Search for the cell housing the specified text and yield its [x, y] center coordinate. 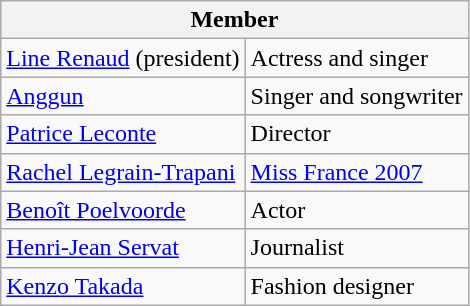
Anggun [123, 96]
Rachel Legrain-Trapani [123, 172]
Henri-Jean Servat [123, 248]
Actress and singer [356, 58]
Fashion designer [356, 286]
Miss France 2007 [356, 172]
Member [234, 20]
Line Renaud (president) [123, 58]
Kenzo Takada [123, 286]
Director [356, 134]
Journalist [356, 248]
Singer and songwriter [356, 96]
Benoît Poelvoorde [123, 210]
Patrice Leconte [123, 134]
Actor [356, 210]
